Locate the cell with the specified text and output its (x, y) center coordinate. 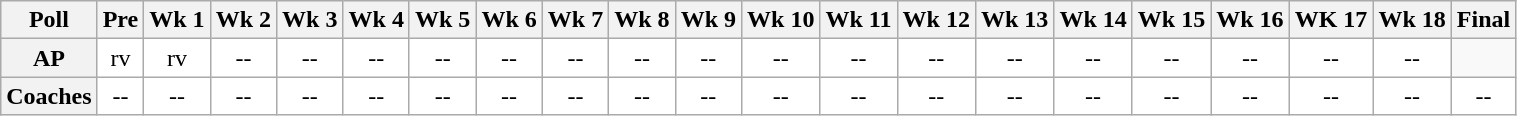
Wk 9 (708, 20)
Wk 6 (509, 20)
Wk 4 (376, 20)
Pre (120, 20)
AP (49, 58)
WK 17 (1331, 20)
Wk 7 (575, 20)
Wk 2 (243, 20)
Final (1483, 20)
Wk 12 (936, 20)
Wk 16 (1250, 20)
Wk 3 (310, 20)
Wk 15 (1171, 20)
Wk 18 (1412, 20)
Wk 13 (1014, 20)
Wk 1 (177, 20)
Wk 11 (858, 20)
Coaches (49, 96)
Wk 5 (442, 20)
Wk 8 (642, 20)
Poll (49, 20)
Wk 10 (781, 20)
Wk 14 (1093, 20)
